Scan for the cell matching the given text and deliver its [x, y] coordinate at center. 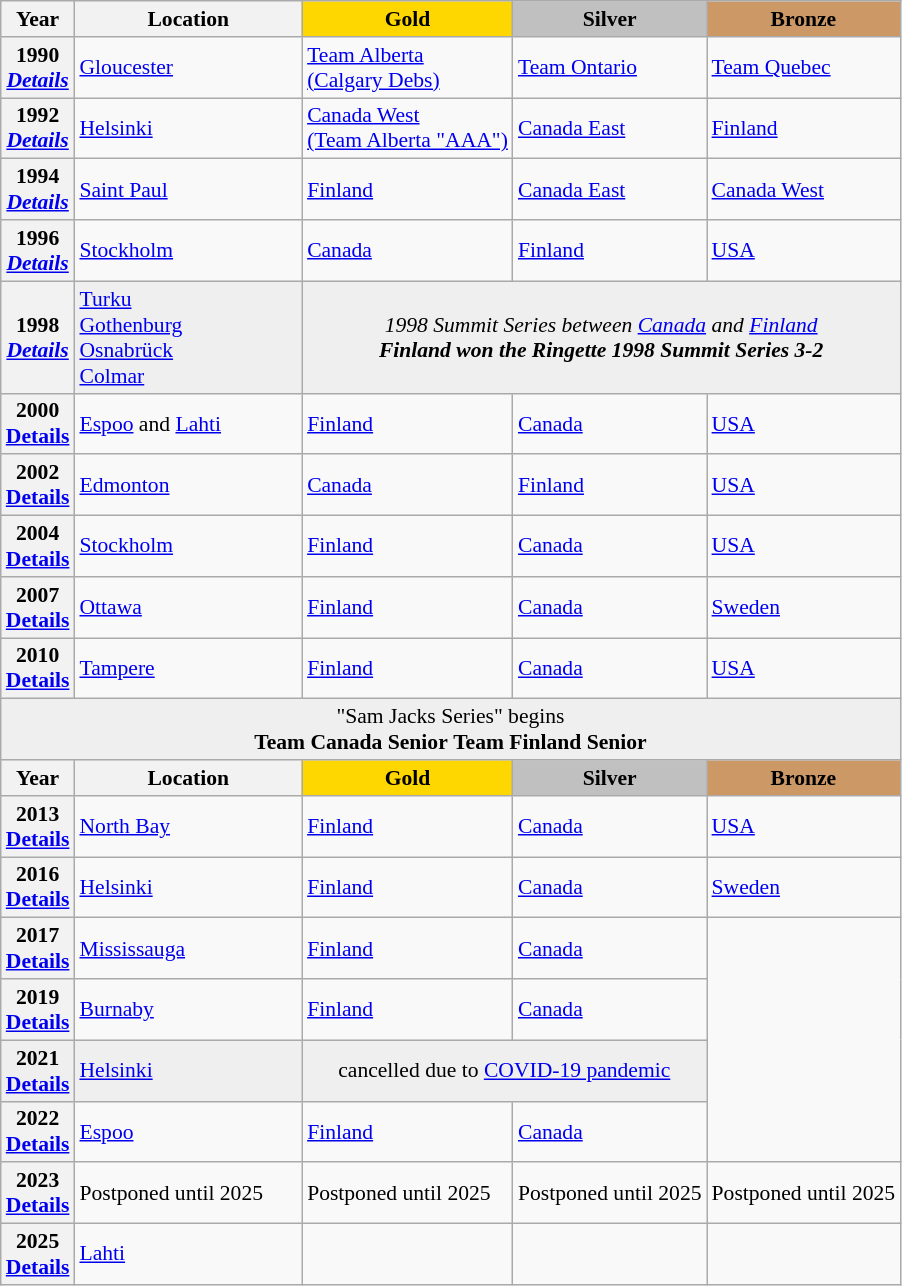
Gloucester [188, 68]
2016 Details [38, 888]
Espoo [188, 1132]
cancelled due to COVID-19 pandemic [504, 1070]
1990 Details [38, 68]
2017 Details [38, 948]
Ottawa [188, 608]
Canada West [804, 190]
Lahti [188, 1254]
Turku Gothenburg Osnabrück Colmar [188, 337]
North Bay [188, 826]
2019 Details [38, 1010]
1998 Details [38, 337]
2010 Details [38, 668]
2021 Details [38, 1070]
Mississauga [188, 948]
Team Alberta(Calgary Debs) [408, 68]
2013 Details [38, 826]
1998 Summit Series between Canada and Finland Finland won the Ringette 1998 Summit Series 3-2 [601, 337]
2004 Details [38, 546]
2025 Details [38, 1254]
Canada West(Team Alberta "AAA") [408, 128]
1996 Details [38, 250]
2023 Details [38, 1194]
2007 Details [38, 608]
1994 Details [38, 190]
2002 Details [38, 486]
Espoo and Lahti [188, 424]
Team Quebec [804, 68]
"Sam Jacks Series" begins Team Canada Senior Team Finland Senior [450, 730]
2000 Details [38, 424]
1992 Details [38, 128]
Edmonton [188, 486]
Tampere [188, 668]
Team Ontario [610, 68]
Burnaby [188, 1010]
Saint Paul [188, 190]
2022 Details [38, 1132]
